Capture the cell that displays the provided text and extract its (x, y) central coordinate. 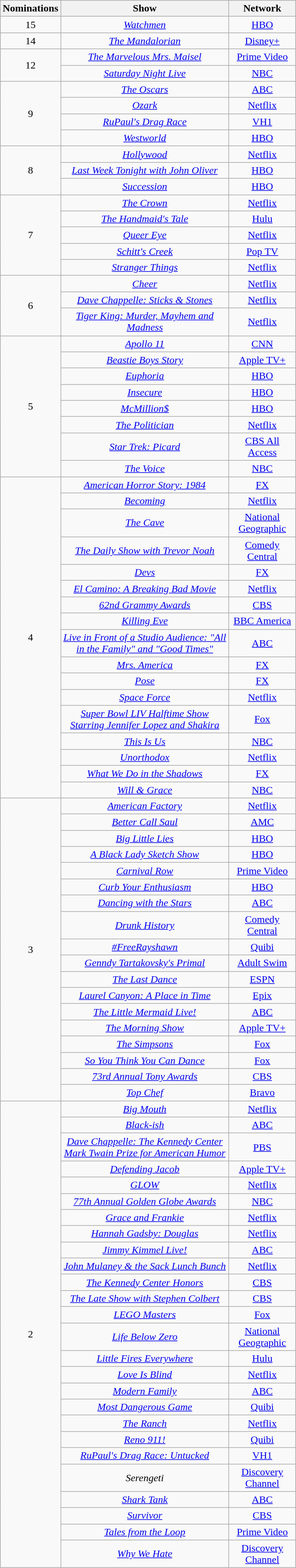
Saturday Night Live (145, 73)
The Ranch (145, 1423)
Apollo 11 (145, 344)
Serengeti (145, 1478)
AMC (262, 822)
So You Think You Can Dance (145, 1061)
The Simpsons (145, 1044)
Jimmy Kimmel Live! (145, 1250)
The Voice (145, 468)
Curb Your Enthusiasm (145, 887)
Dave Chappelle: The Kennedy Center Mark Twain Prize for American Humor (145, 1147)
Schitt's Creek (145, 251)
Star Trek: Picard (145, 447)
The Little Mermaid Live! (145, 1012)
Life Below Zero (145, 1337)
Pop TV (262, 251)
Cheer (145, 284)
Love Is Blind (145, 1375)
Dave Chappelle: Sticks & Stones (145, 300)
PBS (262, 1147)
El Camino: A Breaking Bad Movie (145, 589)
Grace and Frankie (145, 1217)
The Last Dance (145, 979)
The Crown (145, 203)
Modern Family (145, 1391)
5 (31, 406)
Show (145, 9)
Adult Swim (262, 963)
Watchmen (145, 25)
Devs (145, 573)
15 (31, 25)
LEGO Masters (145, 1314)
Carnival Row (145, 871)
This Is Us (145, 741)
GLOW (145, 1185)
73rd Annual Tony Awards (145, 1077)
The Morning Show (145, 1028)
Stranger Things (145, 268)
Last Week Tonight with John Oliver (145, 170)
The Politician (145, 425)
The Daily Show with Trevor Noah (145, 550)
The Late Show with Stephen Colbert (145, 1298)
8 (31, 170)
BBC America (262, 621)
Shark Tank (145, 1500)
Little Fires Everywhere (145, 1359)
Survivor (145, 1516)
ESPN (262, 979)
Genndy Tartakovsky's Primal (145, 963)
John Mulaney & the Sack Lunch Bunch (145, 1266)
Euphoria (145, 376)
62nd Grammy Awards (145, 605)
The Handmaid's Tale (145, 219)
Big Little Lies (145, 838)
Defending Jacob (145, 1169)
The Marvelous Mrs. Maisel (145, 57)
Unorthodox (145, 757)
The Cave (145, 523)
The Oscars (145, 89)
Epix (262, 995)
McMillion$ (145, 408)
3 (31, 949)
Dancing with the Stars (145, 903)
Becoming (145, 501)
American Factory (145, 806)
Top Chef (145, 1093)
Super Bowl LIV Halftime Show Starring Jennifer Lopez and Shakira (145, 719)
#FreeRayshawn (145, 947)
CNN (262, 344)
Laurel Canyon: A Place in Time (145, 995)
Nominations (31, 9)
A Black Lady Sketch Show (145, 855)
Space Force (145, 697)
7 (31, 235)
Westworld (145, 138)
Most Dangerous Game (145, 1407)
12 (31, 65)
Network (262, 9)
Mrs. America (145, 665)
Hannah Gadsby: Douglas (145, 1234)
Tales from the Loop (145, 1532)
Pose (145, 681)
Big Mouth (145, 1109)
Killing Eve (145, 621)
Bravo (262, 1093)
6 (31, 305)
Will & Grace (145, 790)
Live in Front of a Studio Audience: "All in the Family" and "Good Times" (145, 643)
77th Annual Golden Globe Awards (145, 1201)
American Horror Story: 1984 (145, 485)
RuPaul's Drag Race (145, 122)
Tiger King: Murder, Mayhem and Madness (145, 322)
The Mandalorian (145, 41)
Succession (145, 186)
Drunk History (145, 925)
Black-ish (145, 1125)
CBS All Access (262, 447)
The Kennedy Center Honors (145, 1282)
Ozark (145, 105)
Disney+ (262, 41)
Reno 911! (145, 1440)
What We Do in the Shadows (145, 773)
Queer Eye (145, 235)
Insecure (145, 392)
RuPaul's Drag Race: Untucked (145, 1456)
14 (31, 41)
9 (31, 114)
Better Call Saul (145, 822)
4 (31, 637)
Beastie Boys Story (145, 360)
Hollywood (145, 154)
Why We Hate (145, 1554)
2 (31, 1334)
